Detect which cell encompasses the target text, then output its [x, y] center coordinate. 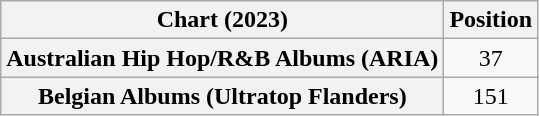
Position [491, 20]
Australian Hip Hop/R&B Albums (ARIA) [222, 58]
Belgian Albums (Ultratop Flanders) [222, 96]
Chart (2023) [222, 20]
37 [491, 58]
151 [491, 96]
